Find where the given text appears and provide that cell's center as (x, y) coordinate. 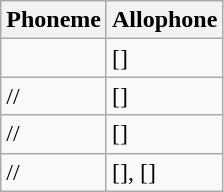
Allophone (164, 20)
Phoneme (54, 20)
[], [] (164, 172)
